Capture the cell that displays the provided text and extract its (x, y) central coordinate. 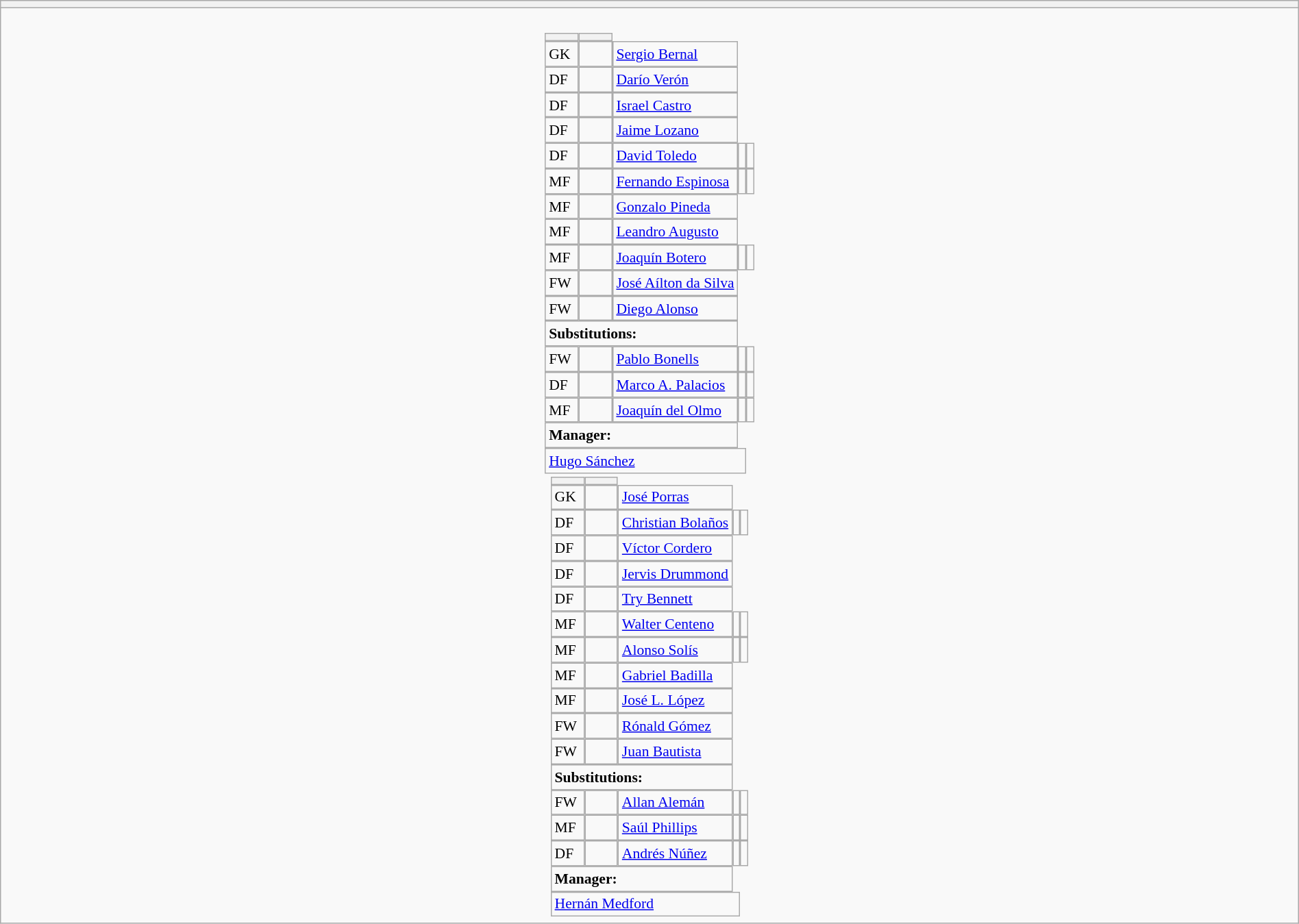
Hugo Sánchez (645, 460)
Víctor Cordero (676, 548)
Jaime Lozano (676, 130)
Israel Castro (676, 105)
Juan Bautista (676, 752)
José Porras (676, 497)
Pablo Bonells (676, 359)
Alonso Solís (676, 649)
Marco A. Palacios (676, 385)
Allan Alemán (676, 803)
Saúl Phillips (676, 827)
Andrés Núñez (676, 853)
Joaquín del Olmo (676, 410)
Sergio Bernal (676, 53)
Fernando Espinosa (676, 181)
Walter Centeno (676, 625)
Gabriel Badilla (676, 675)
Jervis Drummond (676, 574)
Leandro Augusto (676, 232)
Try Bennett (676, 599)
Darío Verón (676, 79)
Hernán Medford (645, 904)
José L. López (676, 700)
Diego Alonso (676, 308)
David Toledo (676, 156)
José Aílton da Silva (676, 282)
Joaquín Botero (676, 258)
Gonzalo Pineda (676, 207)
Christian Bolaños (676, 522)
Rónald Gómez (676, 726)
